For the text-containing cell, return its midpoint in (x, y) coordinate format. 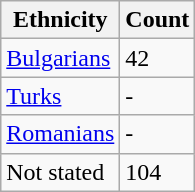
Count (158, 20)
104 (158, 172)
Not stated (60, 172)
42 (158, 58)
Bulgarians (60, 58)
Ethnicity (60, 20)
Turks (60, 96)
Romanians (60, 134)
